Detect which cell encompasses the target text, then output its (X, Y) center coordinate. 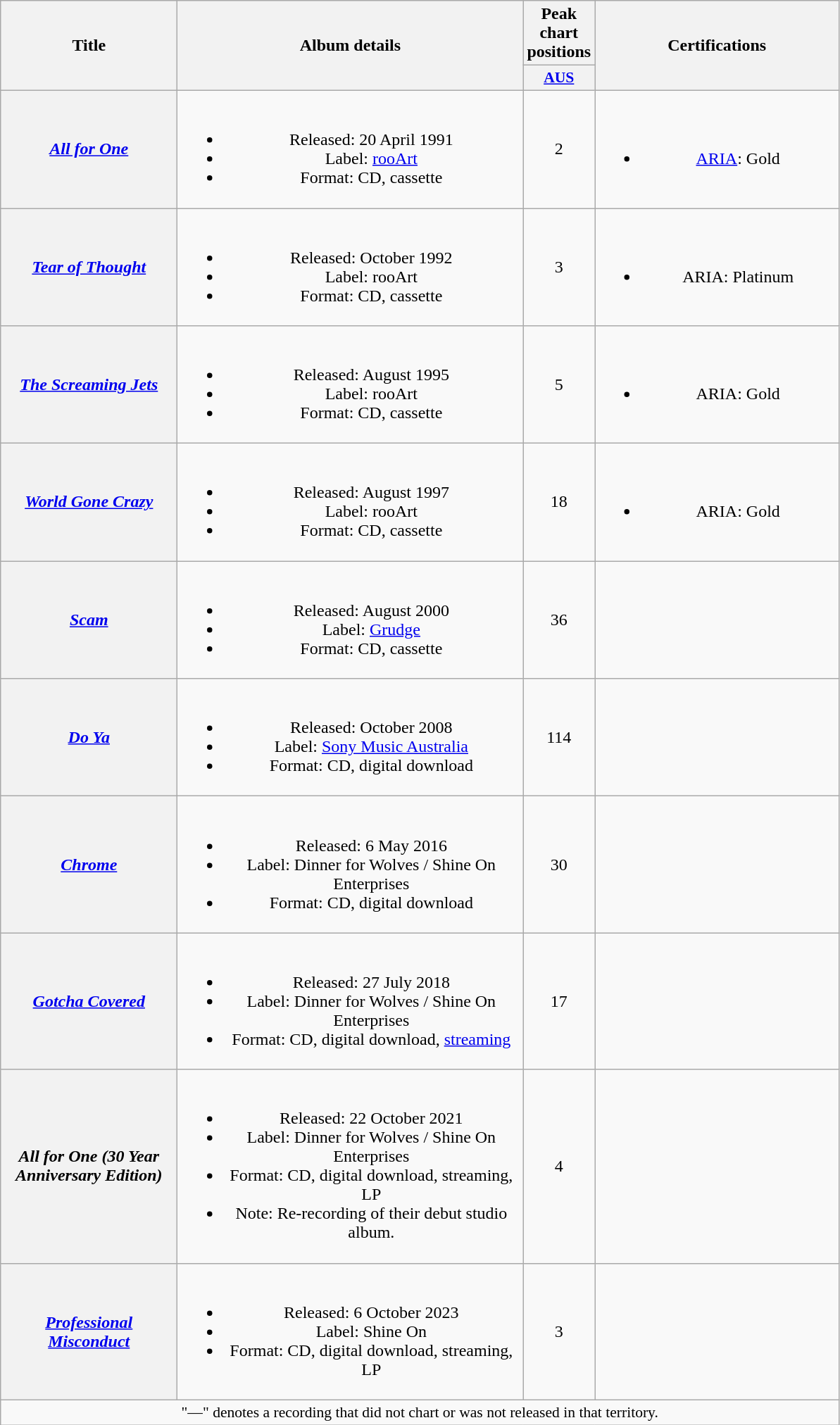
AUS (559, 78)
Certifications (717, 46)
Released: August 2000Label: GrudgeFormat: CD, cassette (351, 620)
All for One (89, 149)
17 (559, 1001)
Released: August 1997Label: rooArtFormat: CD, cassette (351, 503)
18 (559, 503)
Gotcha Covered (89, 1001)
Album details (351, 46)
Do Ya (89, 738)
Scam (89, 620)
Peak chart positions (559, 33)
36 (559, 620)
Title (89, 46)
All for One (30 Year Anniversary Edition) (89, 1166)
114 (559, 738)
Tear of Thought (89, 268)
World Gone Crazy (89, 503)
30 (559, 865)
The Screaming Jets (89, 384)
Released: October 2008Label: Sony Music AustraliaFormat: CD, digital download (351, 738)
Professional Misconduct (89, 1331)
"—" denotes a recording that did not chart or was not released in that territory. (420, 1412)
Released: October 1992Label: rooArtFormat: CD, cassette (351, 268)
Released: 20 April 1991Label: rooArtFormat: CD, cassette (351, 149)
Released: 6 October 2023Label: Shine OnFormat: CD, digital download, streaming, LP (351, 1331)
Released: 27 July 2018Label: Dinner for Wolves / Shine On EnterprisesFormat: CD, digital download, streaming (351, 1001)
Released: August 1995Label: rooArtFormat: CD, cassette (351, 384)
4 (559, 1166)
Chrome (89, 865)
5 (559, 384)
ARIA: Platinum (717, 268)
Released: 6 May 2016Label: Dinner for Wolves / Shine On EnterprisesFormat: CD, digital download (351, 865)
2 (559, 149)
